Extract the (x, y) coordinate from the center of the cell holding the provided text.  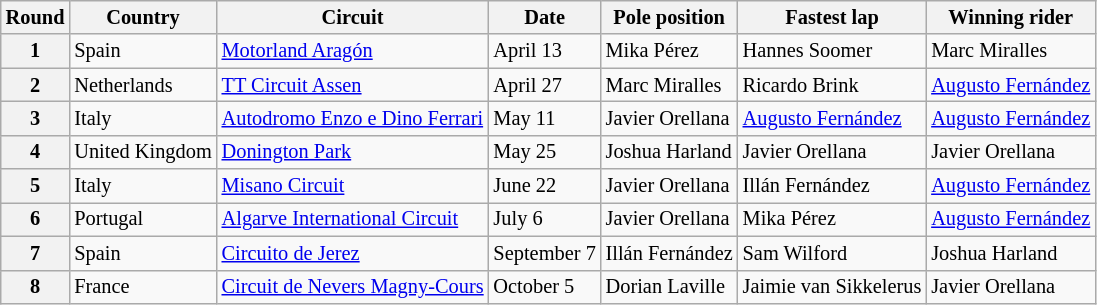
2 (36, 85)
Ricardo Brink (832, 85)
Donington Park (353, 152)
Hannes Soomer (832, 51)
Misano Circuit (353, 186)
6 (36, 219)
June 22 (545, 186)
Round (36, 17)
Dorian Laville (670, 287)
October 5 (545, 287)
Date (545, 17)
Circuit (353, 17)
April 27 (545, 85)
France (142, 287)
Jaimie van Sikkelerus (832, 287)
5 (36, 186)
May 25 (545, 152)
Pole position (670, 17)
United Kingdom (142, 152)
7 (36, 253)
Portugal (142, 219)
TT Circuit Assen (353, 85)
July 6 (545, 219)
Circuit de Nevers Magny-Cours (353, 287)
Netherlands (142, 85)
Winning rider (1010, 17)
Motorland Aragón (353, 51)
May 11 (545, 118)
8 (36, 287)
Circuito de Jerez (353, 253)
Fastest lap (832, 17)
April 13 (545, 51)
Autodromo Enzo e Dino Ferrari (353, 118)
Algarve International Circuit (353, 219)
3 (36, 118)
4 (36, 152)
1 (36, 51)
Sam Wilford (832, 253)
September 7 (545, 253)
Country (142, 17)
